Identify which cell holds the provided text, then report its (X, Y) central coordinate. 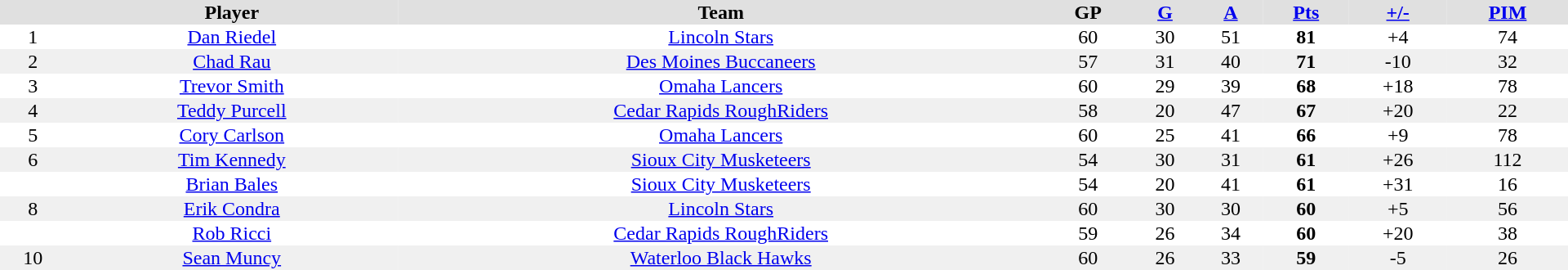
56 (1508, 209)
+31 (1398, 184)
+/- (1398, 12)
25 (1165, 135)
81 (1306, 37)
Brian Bales (232, 184)
Team (720, 12)
29 (1165, 86)
6 (33, 160)
Sean Muncy (232, 258)
33 (1231, 258)
51 (1231, 37)
5 (33, 135)
+26 (1398, 160)
71 (1306, 61)
-10 (1398, 61)
4 (33, 110)
Des Moines Buccaneers (720, 61)
112 (1508, 160)
Player (232, 12)
Teddy Purcell (232, 110)
+9 (1398, 135)
67 (1306, 110)
PIM (1508, 12)
2 (33, 61)
57 (1088, 61)
16 (1508, 184)
1 (33, 37)
+5 (1398, 209)
Waterloo Black Hawks (720, 258)
58 (1088, 110)
Tim Kennedy (232, 160)
+4 (1398, 37)
Erik Condra (232, 209)
A (1231, 12)
Pts (1306, 12)
68 (1306, 86)
+18 (1398, 86)
47 (1231, 110)
39 (1231, 86)
3 (33, 86)
34 (1231, 233)
38 (1508, 233)
Cory Carlson (232, 135)
74 (1508, 37)
Chad Rau (232, 61)
GP (1088, 12)
32 (1508, 61)
Dan Riedel (232, 37)
66 (1306, 135)
Rob Ricci (232, 233)
-5 (1398, 258)
40 (1231, 61)
G (1165, 12)
10 (33, 258)
8 (33, 209)
22 (1508, 110)
Trevor Smith (232, 86)
